Search for the cell housing the specified text and yield its [X, Y] center coordinate. 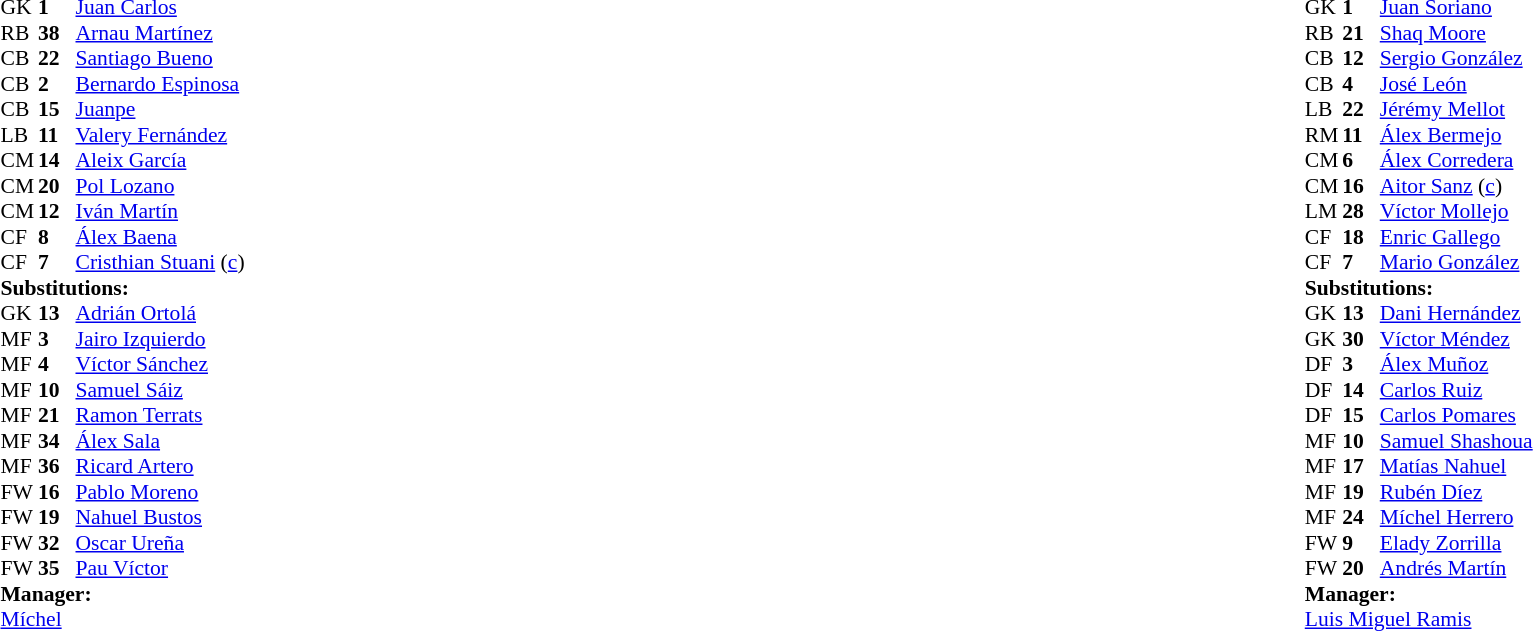
Mario González [1456, 263]
Samuel Shashoua [1456, 441]
Ricard Artero [160, 467]
Iván Martín [160, 211]
30 [1361, 339]
Pol Lozano [160, 186]
Rubén Díez [1456, 492]
Adrián Ortolá [160, 313]
Álex Sala [160, 441]
Nahuel Bustos [160, 517]
38 [57, 33]
Samuel Sáiz [160, 390]
Sergio González [1456, 59]
Víctor Méndez [1456, 339]
Bernardo Espinosa [160, 84]
Oscar Ureña [160, 543]
Pablo Moreno [160, 492]
24 [1361, 517]
Santiago Bueno [160, 59]
36 [57, 467]
Álex Bermejo [1456, 135]
Enric Gallego [1456, 237]
18 [1361, 237]
Carlos Ruiz [1456, 390]
Elady Zorrilla [1456, 543]
Pau Víctor [160, 569]
17 [1361, 467]
Juanpe [160, 109]
6 [1361, 161]
Valery Fernández [160, 135]
Dani Hernández [1456, 313]
2 [57, 84]
Víctor Sánchez [160, 365]
Andrés Martín [1456, 569]
28 [1361, 211]
Álex Baena [160, 237]
LM [1324, 211]
Shaq Moore [1456, 33]
Álex Corredera [1456, 161]
Míchel Herrero [1456, 517]
José León [1456, 84]
Álex Muñoz [1456, 365]
RM [1324, 135]
35 [57, 569]
Carlos Pomares [1456, 415]
Jairo Izquierdo [160, 339]
Matías Nahuel [1456, 467]
Víctor Mollejo [1456, 211]
Aitor Sanz (c) [1456, 186]
Aleix García [160, 161]
Arnau Martínez [160, 33]
Jérémy Mellot [1456, 109]
34 [57, 441]
8 [57, 237]
32 [57, 543]
Cristhian Stuani (c) [160, 263]
9 [1361, 543]
Ramon Terrats [160, 415]
